Capture the cell that displays the provided text and extract its (X, Y) central coordinate. 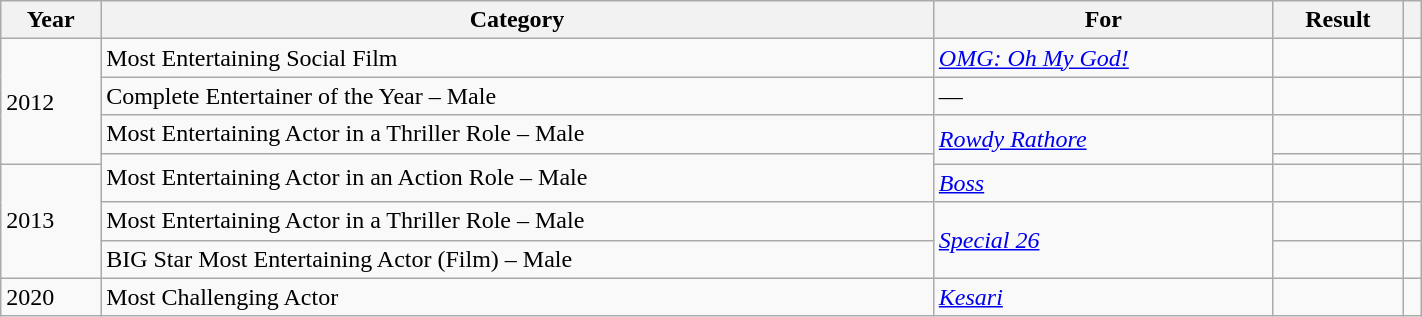
OMG: Oh My God! (1103, 58)
— (1103, 96)
Result (1338, 20)
Boss (1103, 183)
Category (518, 20)
BIG Star Most Entertaining Actor (Film) – Male (518, 259)
2012 (51, 102)
Kesari (1103, 297)
Year (51, 20)
2020 (51, 297)
Complete Entertainer of the Year – Male (518, 96)
For (1103, 20)
Special 26 (1103, 240)
2013 (51, 221)
Rowdy Rathore (1103, 140)
Most Entertaining Social Film (518, 58)
Most Challenging Actor (518, 297)
Most Entertaining Actor in an Action Role – Male (518, 178)
